Search for the cell housing the specified text and yield its [X, Y] center coordinate. 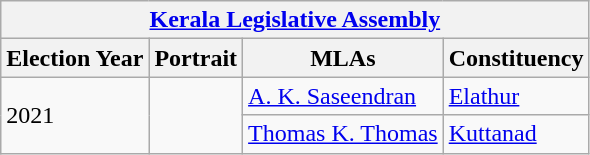
Thomas K. Thomas [344, 134]
Constituency [516, 58]
Kerala Legislative Assembly [295, 20]
2021 [75, 115]
Kuttanad [516, 134]
Elathur [516, 96]
MLAs [344, 58]
A. K. Saseendran [344, 96]
Election Year [75, 58]
Portrait [196, 58]
